Determine the [X, Y] coordinate at the center of the cell enclosing the given text.  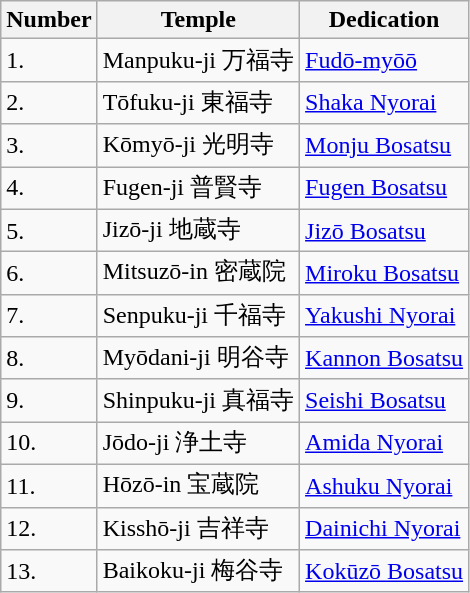
Baikoku-ji 梅谷寺 [198, 572]
Temple [198, 20]
Jōdo-ji 浄土寺 [198, 444]
Fugen-ji 普賢寺 [198, 188]
Shaka Nyorai [384, 102]
Jizō Bosatsu [384, 230]
Fugen Bosatsu [384, 188]
4. [49, 188]
Mitsuzō-in 密蔵院 [198, 274]
7. [49, 316]
Ashuku Nyorai [384, 486]
Miroku Bosatsu [384, 274]
Dainichi Nyorai [384, 528]
Senpuku-ji 千福寺 [198, 316]
9. [49, 400]
Amida Nyorai [384, 444]
Kisshō-ji 吉祥寺 [198, 528]
Monju Bosatsu [384, 146]
Hōzō-in 宝蔵院 [198, 486]
10. [49, 444]
Yakushi Nyorai [384, 316]
Kōmyō-ji 光明寺 [198, 146]
5. [49, 230]
8. [49, 358]
Kokūzō Bosatsu [384, 572]
Tōfuku-ji 東福寺 [198, 102]
11. [49, 486]
Jizō-ji 地蔵寺 [198, 230]
6. [49, 274]
Fudō-myōō [384, 60]
Number [49, 20]
2. [49, 102]
Manpuku-ji 万福寺 [198, 60]
Seishi Bosatsu [384, 400]
3. [49, 146]
Dedication [384, 20]
Shinpuku-ji 真福寺 [198, 400]
13. [49, 572]
12. [49, 528]
Kannon Bosatsu [384, 358]
1. [49, 60]
Myōdani-ji 明谷寺 [198, 358]
